Return (x, y) of the center of cell containing provided text 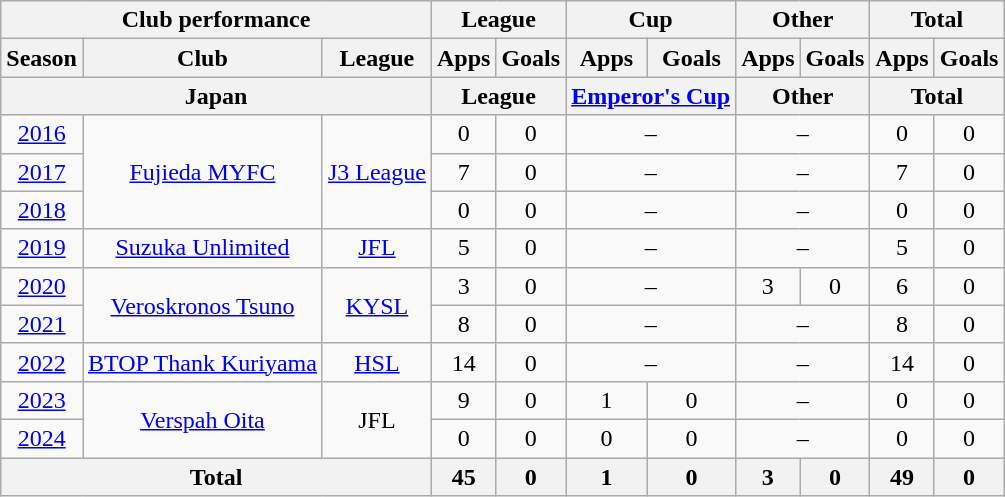
49 (902, 477)
2023 (42, 400)
Veroskronos Tsuno (202, 305)
2022 (42, 362)
2017 (42, 172)
2018 (42, 210)
Fujieda MYFC (202, 172)
2020 (42, 286)
Club (202, 58)
HSL (376, 362)
9 (463, 400)
KYSL (376, 305)
2016 (42, 134)
2024 (42, 438)
2021 (42, 324)
Verspah Oita (202, 419)
BTOP Thank Kuriyama (202, 362)
Cup (651, 20)
2019 (42, 248)
45 (463, 477)
Japan (216, 96)
Suzuka Unlimited (202, 248)
J3 League (376, 172)
6 (902, 286)
Season (42, 58)
Club performance (216, 20)
Emperor's Cup (651, 96)
